Scan for the cell matching the given text and deliver its [X, Y] coordinate at center. 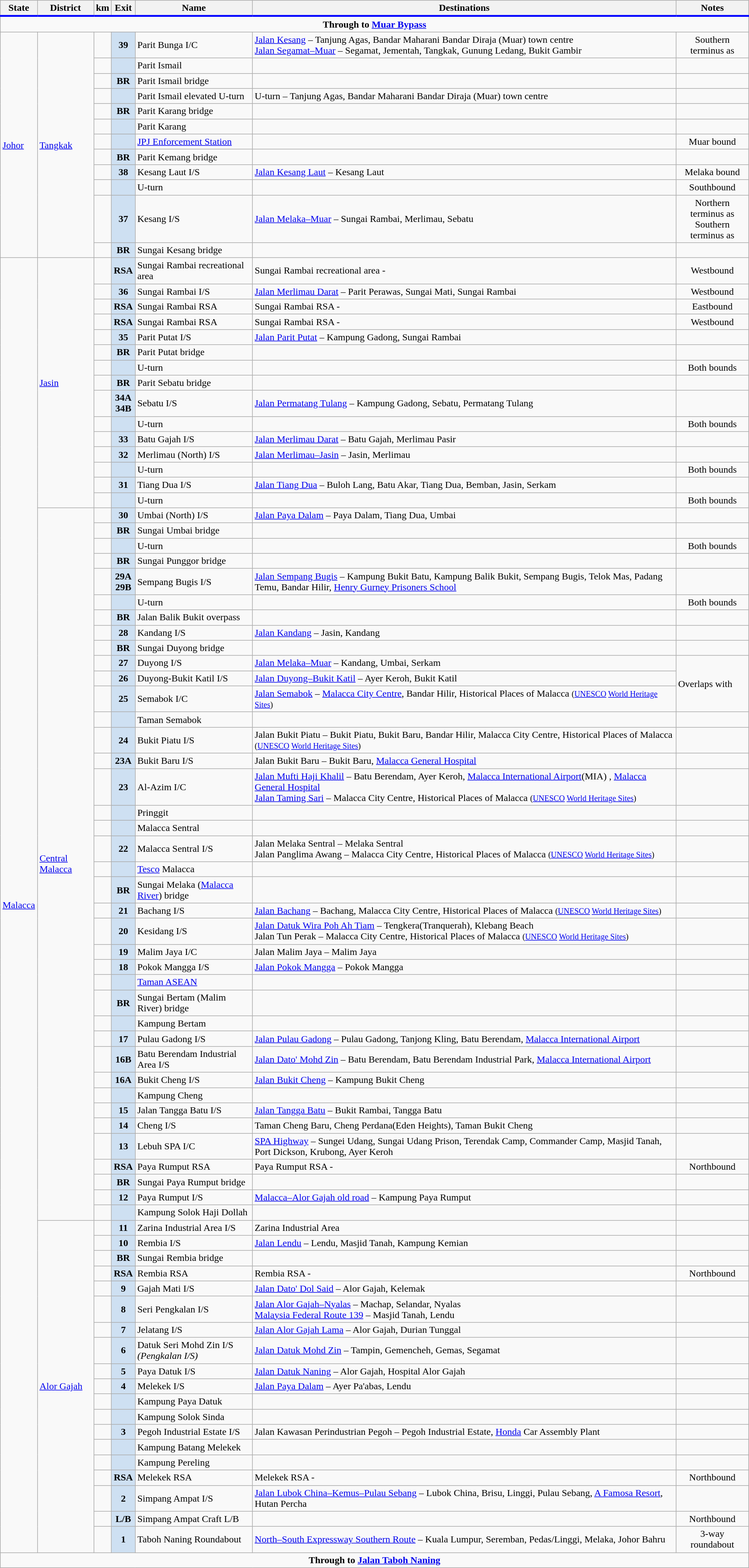
Jelatang I/S [194, 1330]
Paya Datuk I/S [194, 1371]
Sungai Rambai recreational area - [464, 271]
28 [123, 633]
Batu Berendam Industrial Area I/S [194, 1059]
22 [123, 849]
13 [123, 1146]
Jalan Paya Dalam – Ayer Pa'abas, Lendu [464, 1386]
Bukit Cheng I/S [194, 1080]
Parit Karang [194, 126]
Rembia RSA [194, 1273]
Central Malacca [66, 864]
Jalan Melaka Sentral – Melaka SentralJalan Panglima Awang – Malacca City Centre, Historical Places of Malacca (UNESCO World Heritage Sites) [464, 849]
Muar bound [712, 142]
Jalan Permatang Tulang – Kampung Gadong, Sebatu, Permatang Tulang [464, 403]
Sungai Paya Rumput bridge [194, 1182]
Parit Kemang bridge [194, 157]
Malacca Sentral I/S [194, 849]
Malacca Sentral [194, 828]
Jalan Bachang – Bachang, Malacca City Centre, Historical Places of Malacca (UNESCO World Heritage Sites) [464, 911]
Kampung Pereling [194, 1462]
Jalan Kesang Laut – Kesang Laut [464, 172]
Lebuh SPA I/C [194, 1146]
Jalan Kandang – Jasin, Kandang [464, 633]
Taboh Naning Roundabout [194, 1540]
34A34B [123, 403]
Melekek I/S [194, 1386]
Malacca–Alor Gajah old road – Kampung Paya Rumput [464, 1197]
Jalan Sempang Bugis – Kampung Bukit Batu, Kampung Balik Bukit, Sempang Bugis, Telok Mas, Padang Temu, Bandar Hilir, Henry Gurney Prisoners School [464, 581]
Sempang Bugis I/S [194, 581]
Bukit Piatu I/S [194, 740]
Paya Rumput I/S [194, 1197]
Paya Rumput RSA - [464, 1167]
Zarina Industrial Area [464, 1228]
Pokok Mangga I/S [194, 967]
Kesang Laut I/S [194, 172]
16B [123, 1059]
Rembia I/S [194, 1243]
37 [123, 219]
Kampung Paya Datuk [194, 1402]
Al-Azim I/C [194, 787]
Jalan Bukit Baru – Bukit Baru, Malacca General Hospital [464, 761]
Sungai Rembia bridge [194, 1258]
Gajah Mati I/S [194, 1288]
Jalan Merlimau–Jasin – Jasin, Merlimau [464, 454]
JPJ Enforcement Station [194, 142]
Kampung Batang Melekek [194, 1447]
Sungai Kesang bridge [194, 250]
Jalan Lubok China–Kemus–Pulau Sebang – Lubok China, Brisu, Linggi, Pulau Sebang, A Famosa Resort, Hutan Percha [464, 1498]
Jalan Bukit Piatu – Bukit Piatu, Bukit Baru, Bandar Hilir, Malacca City Centre, Historical Places of Malacca (UNESCO World Heritage Sites) [464, 740]
Through to Muar Bypass [374, 24]
Kampung Cheng [194, 1095]
Sebatu I/S [194, 403]
Jalan Bukit Cheng – Kampung Bukit Cheng [464, 1080]
Johor [19, 145]
33 [123, 439]
Jalan Pokok Mangga – Pokok Mangga [464, 967]
Tesco Malacca [194, 869]
Tangkak [66, 145]
26 [123, 678]
Sungai Rambai recreational area [194, 271]
35 [123, 337]
18 [123, 967]
Notes [712, 8]
Jalan Balik Bukit overpass [194, 617]
Jalan Kawasan Perindustrian Pegoh – Pegoh Industrial Estate, Honda Car Assembly Plant [464, 1432]
Jalan Tiang Dua – Buloh Lang, Batu Akar, Tiang Dua, Bemban, Jasin, Serkam [464, 485]
Alor Gajah [66, 1386]
27 [123, 663]
Taman Semabok [194, 719]
Jalan Dato' Dol Said – Alor Gajah, Kelemak [464, 1288]
Kampung Bertam [194, 1023]
Bachang I/S [194, 911]
24 [123, 740]
6 [123, 1350]
31 [123, 485]
32 [123, 454]
36 [123, 292]
Bukit Baru I/S [194, 761]
Parit Putat bridge [194, 352]
District [66, 8]
Sungai Bertam (Malim River) bridge [194, 1003]
7 [123, 1330]
Jalan Lendu – Lendu, Masjid Tanah, Kampung Kemian [464, 1243]
Jalan Semabok – Malacca City Centre, Bandar Hilir, Historical Places of Malacca (UNESCO World Heritage Sites) [464, 699]
38 [123, 172]
11 [123, 1228]
Kandang I/S [194, 633]
SPA Highway – Sungei Udang, Sungai Udang Prison, Terendak Camp, Commander Camp, Masjid Tanah, Port Dickson, Krubong, Ayer Keroh [464, 1146]
Semabok I/C [194, 699]
Sungai Punggor bridge [194, 561]
State [19, 8]
1 [123, 1540]
Jalan Dato' Mohd Zin – Batu Berendam, Batu Berendam Industrial Park, Malacca International Airport [464, 1059]
12 [123, 1197]
U-turn – Tanjung Agas, Bandar Maharani Bandar Diraja (Muar) town centre [464, 96]
Melekek RSA - [464, 1478]
23A [123, 761]
Kampung Solok Haji Dollah [194, 1212]
Jalan Pulau Gadong – Pulau Gadong, Tanjong Kling, Batu Berendam, Malacca International Airport [464, 1039]
39 [123, 45]
Duyong-Bukit Katil I/S [194, 678]
Pulau Gadong I/S [194, 1039]
15 [123, 1111]
Southbound [712, 187]
Cheng I/S [194, 1126]
Datuk Seri Mohd Zin I/S(Pengkalan I/S) [194, 1350]
km [102, 8]
Sungai Rambai I/S [194, 292]
25 [123, 699]
Parit Ismail [194, 66]
Eastbound [712, 307]
Pringgit [194, 813]
Malim Jaya I/C [194, 952]
Malacca [19, 905]
3 [123, 1432]
Seri Pengkalan I/S [194, 1309]
14 [123, 1126]
Northern terminus as Southern terminus as [712, 219]
Rembia RSA - [464, 1273]
Jalan Alor Gajah–Nyalas – Machap, Selandar, Nyalas Malaysia Federal Route 139 – Masjid Tanah, Lendu [464, 1309]
9 [123, 1288]
Through to Jalan Taboh Naning [374, 1560]
Merlimau (North) I/S [194, 454]
Kesidang I/S [194, 931]
Jalan Melaka–Muar – Kandang, Umbai, Serkam [464, 663]
Zarina Industrial Area I/S [194, 1228]
21 [123, 911]
Jalan Paya Dalam – Paya Dalam, Tiang Dua, Umbai [464, 515]
Jalan Datuk Mohd Zin – Tampin, Gemencheh, Gemas, Segamat [464, 1350]
2 [123, 1498]
16A [123, 1080]
Taman Cheng Baru, Cheng Perdana(Eden Heights), Taman Bukit Cheng [464, 1126]
4 [123, 1386]
Melaka bound [712, 172]
Parit Putat I/S [194, 337]
30 [123, 515]
L/B [123, 1519]
Jalan Datuk Naning – Alor Gajah, Hospital Alor Gajah [464, 1371]
Pegoh Industrial Estate I/S [194, 1432]
Parit Sebatu bridge [194, 383]
Name [194, 8]
Southern terminus as [712, 45]
North–South Expressway Southern Route – Kuala Lumpur, Seremban, Pedas/Linggi, Melaka, Johor Bahru [464, 1540]
Parit Karang bridge [194, 111]
Jalan Duyong–Bukit Katil – Ayer Keroh, Bukit Katil [464, 678]
Simpang Ampat I/S [194, 1498]
Parit Bunga I/C [194, 45]
Parit Ismail elevated U-turn [194, 96]
Parit Ismail bridge [194, 81]
Sungai Melaka (Malacca River) bridge [194, 890]
Sungai Duyong bridge [194, 648]
Jalan Tangga Batu – Bukit Rambai, Tangga Batu [464, 1111]
17 [123, 1039]
Kampung Solok Sinda [194, 1417]
Jalan Alor Gajah Lama – Alor Gajah, Durian Tunggal [464, 1330]
Kesang I/S [194, 219]
Duyong I/S [194, 663]
29A29B [123, 581]
Jalan Malim Jaya – Malim Jaya [464, 952]
19 [123, 952]
Simpang Ampat Craft L/B [194, 1519]
Jalan Merlimau Darat – Batu Gajah, Merlimau Pasir [464, 439]
5 [123, 1371]
23 [123, 787]
Destinations [464, 8]
3-way roundabout [712, 1540]
Taman ASEAN [194, 982]
Tiang Dua I/S [194, 485]
Jalan Tangga Batu I/S [194, 1111]
Jasin [66, 383]
Jalan Parit Putat – Kampung Gadong, Sungai Rambai [464, 337]
8 [123, 1309]
Melekek RSA [194, 1478]
Paya Rumput RSA [194, 1167]
Overlaps with [712, 684]
Jalan Melaka–Muar – Sungai Rambai, Merlimau, Sebatu [464, 219]
20 [123, 931]
Umbai (North) I/S [194, 515]
10 [123, 1243]
Batu Gajah I/S [194, 439]
Sungai Umbai bridge [194, 531]
Exit [123, 8]
Jalan Merlimau Darat – Parit Perawas, Sungai Mati, Sungai Rambai [464, 292]
